Capture the cell that displays the provided text and extract its [x, y] central coordinate. 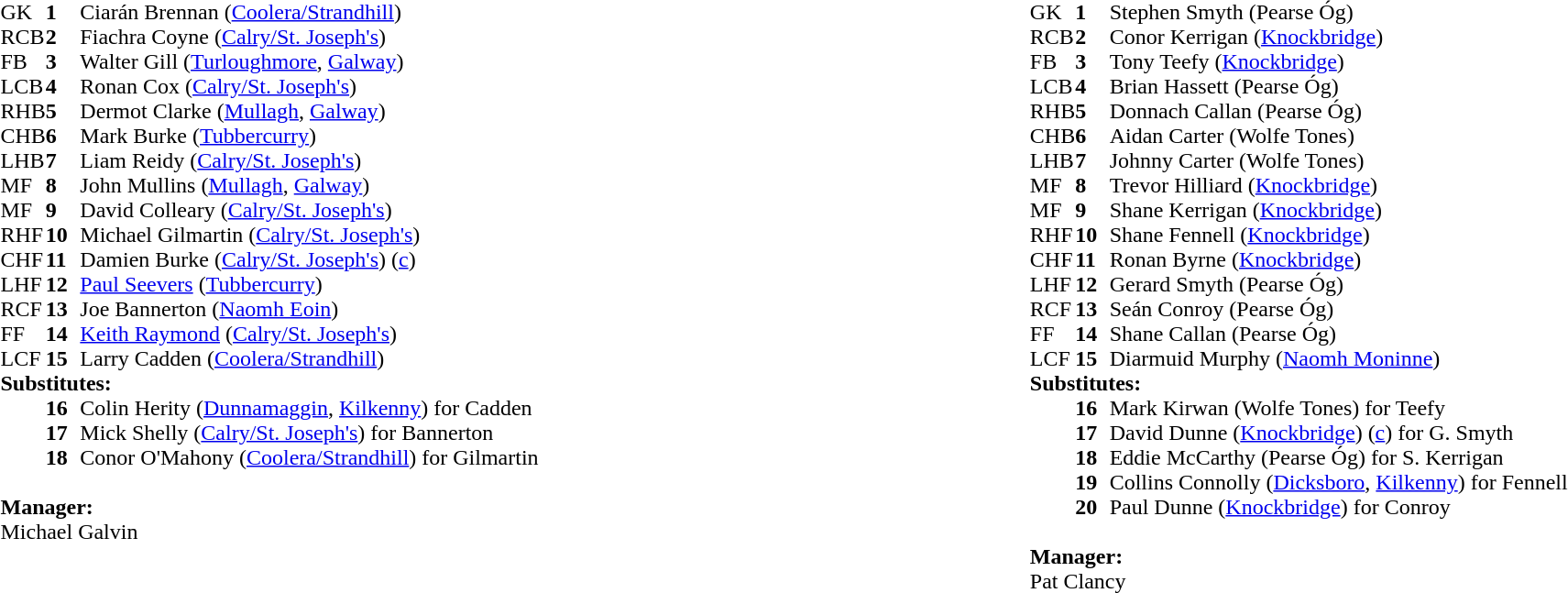
Mark Kirwan (Wolfe Tones) for Teefy [1339, 409]
Eddie McCarthy (Pearse Óg) for S. Kerrigan [1339, 458]
David Colleary (Calry/St. Joseph's) [309, 211]
Ronan Byrne (Knockbridge) [1339, 260]
Trevor Hilliard (Knockbridge) [1339, 185]
Aidan Carter (Wolfe Tones) [1339, 136]
Ciarán Brennan (Coolera/Strandhill) [309, 13]
Conor O'Mahony (Coolera/Strandhill) for Gilmartin [309, 458]
Larry Cadden (Coolera/Strandhill) [309, 359]
Shane Fennell (Knockbridge) [1339, 235]
John Mullins (Mullagh, Galway) [309, 185]
Colin Herity (Dunnamaggin, Kilkenny) for Cadden [309, 409]
Walter Gill (Turloughmore, Galway) [309, 62]
Paul Dunne (Knockbridge) for Conroy [1339, 508]
Michael Gilmartin (Calry/St. Joseph's) [309, 235]
Gerard Smyth (Pearse Óg) [1339, 284]
Damien Burke (Calry/St. Joseph's) (c) [309, 260]
Keith Raymond (Calry/St. Joseph's) [309, 334]
Mark Burke (Tubbercurry) [309, 136]
Fiachra Coyne (Calry/St. Joseph's) [309, 37]
Paul Seevers (Tubbercurry) [309, 284]
Brian Hassett (Pearse Óg) [1339, 86]
20 [1092, 508]
Mick Shelly (Calry/St. Joseph's) for Bannerton [309, 433]
Tony Teefy (Knockbridge) [1339, 62]
Liam Reidy (Calry/St. Joseph's) [309, 161]
Pat Clancy [1299, 581]
Conor Kerrigan (Knockbridge) [1339, 37]
Seán Conroy (Pearse Óg) [1339, 310]
Dermot Clarke (Mullagh, Galway) [309, 112]
19 [1092, 482]
David Dunne (Knockbridge) (c) for G. Smyth [1339, 433]
Collins Connolly (Dicksboro, Kilkenny) for Fennell [1339, 482]
Shane Callan (Pearse Óg) [1339, 334]
Donnach Callan (Pearse Óg) [1339, 112]
Stephen Smyth (Pearse Óg) [1339, 13]
Diarmuid Murphy (Naomh Moninne) [1339, 359]
Ronan Cox (Calry/St. Joseph's) [309, 86]
Shane Kerrigan (Knockbridge) [1339, 211]
Johnny Carter (Wolfe Tones) [1339, 161]
Michael Galvin [269, 532]
Joe Bannerton (Naomh Eoin) [309, 310]
